Output the (x, y) coordinate of the center of the cell containing the given text.  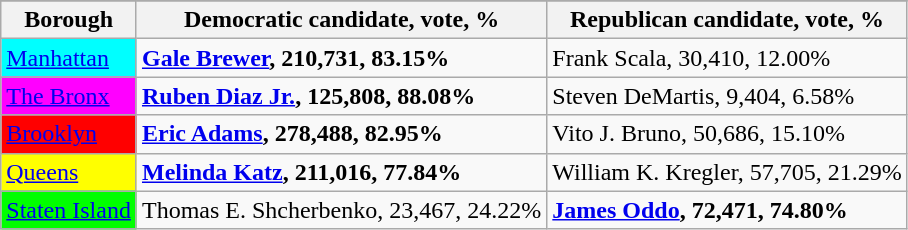
Gale Brewer, 210,731, 83.15% (341, 58)
Steven DeMartis, 9,404, 6.58% (727, 96)
Queens (69, 172)
Manhattan (69, 58)
Ruben Diaz Jr., 125,808, 88.08% (341, 96)
Frank Scala, 30,410, 12.00% (727, 58)
Vito J. Bruno, 50,686, 15.10% (727, 134)
Republican candidate, vote, % (727, 20)
Democratic candidate, vote, % (341, 20)
Staten Island (69, 210)
James Oddo, 72,471, 74.80% (727, 210)
Melinda Katz, 211,016, 77.84% (341, 172)
Thomas E. Shcherbenko, 23,467, 24.22% (341, 210)
William K. Kregler, 57,705, 21.29% (727, 172)
The Bronx (69, 96)
Brooklyn (69, 134)
Eric Adams, 278,488, 82.95% (341, 134)
Borough (69, 20)
